Find where the given text appears and provide that cell's center as [X, Y] coordinate. 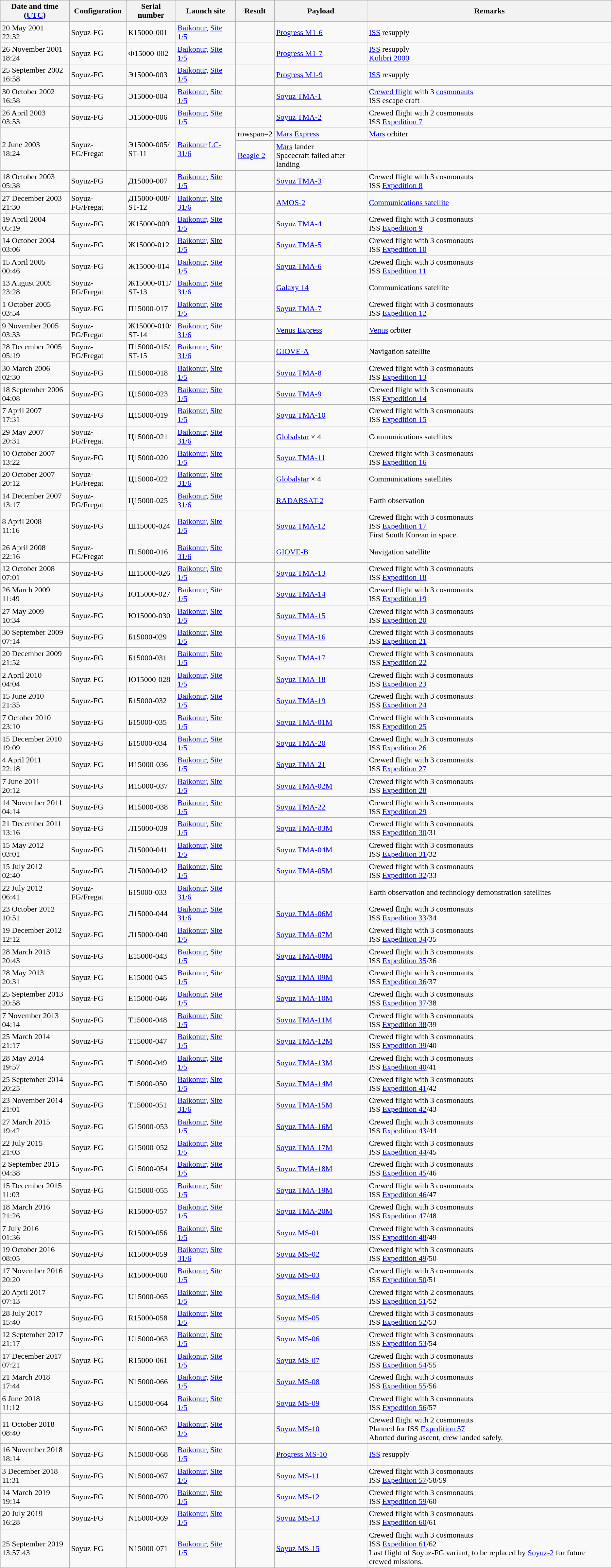
Э15000-004 [151, 96]
30 October 2002 16:58 [35, 96]
Progress M1-6 [321, 32]
Ж15000-014 [151, 266]
R15000-060 [151, 1275]
Soyuz TMA-14 [321, 594]
Ш15000-026 [151, 573]
25 September 2019 13:57:43 [35, 1548]
Crewed flight with 3 cosmonauts ISS Expedition 52/53 [489, 1318]
N15000-071 [151, 1548]
Т15000-049 [151, 1062]
Crewed flight with 3 cosmonauts ISS Expedition 30/31 [489, 828]
Crewed flight with 2 cosmonauts ISS Expedition 51/52 [489, 1297]
Soyuz MS-10 [321, 1429]
Soyuz MS-12 [321, 1497]
Б15000-031 [151, 658]
Soyuz TMA-12 [321, 526]
Crewed flight with 3 cosmonauts ISS Expedition 47/48 [489, 1211]
18 September 2006 04:08 [35, 394]
Crewed flight with 3 cosmonauts ISS Expedition 33/34 [489, 913]
GIOVE-A [321, 351]
Soyuz MS-02 [321, 1254]
Soyuz MS-05 [321, 1318]
16 November 2018 18:14 [35, 1454]
Soyuz TMA-9 [321, 394]
14 November 2011 04:14 [35, 807]
N15000-066 [151, 1382]
Ц15000-023 [151, 394]
N15000-069 [151, 1518]
14 March 2019 19:14 [35, 1497]
11 October 2018 08:40 [35, 1429]
Crewed flight with 3 cosmonauts ISS Expedition 55/56 [489, 1382]
Crewed flight with 3 cosmonauts ISS Expedition 56/57 [489, 1403]
Soyuz TMA-05M [321, 871]
Soyuz TMA-09M [321, 977]
Soyuz TMA-22 [321, 807]
Soyuz TMA-16 [321, 637]
Payload [321, 11]
Crewed flight with 3 cosmonauts ISS Expedition 26 [489, 743]
RADARSAT-2 [321, 500]
17 December 2017 07:21 [35, 1361]
Т15000-048 [151, 1020]
Mars Express [321, 134]
Д15000-008/ST-12 [151, 202]
Soyuz TMA-02M [321, 786]
Soyuz TMA-10M [321, 999]
G15000-053 [151, 1126]
12 October 2008 07:01 [35, 573]
T15000-051 [151, 1105]
28 July 2017 15:40 [35, 1318]
17 November 2016 20:20 [35, 1275]
21 March 2018 17:44 [35, 1382]
Soyuz MS-09 [321, 1403]
29 May 2007 20:31 [35, 436]
Crewed flight with 3 cosmonauts ISS Expedition 34/35 [489, 935]
Soyuz TMA-10 [321, 415]
К15000-001 [151, 32]
N15000-062 [151, 1429]
Mars lander Spacecraft failed after landing [321, 155]
Б15000-034 [151, 743]
Soyuz MS-03 [321, 1275]
28 May 2013 20:31 [35, 977]
Crewed flight with 3 cosmonauts ISS Expedition 15 [489, 415]
N15000-067 [151, 1476]
15 April 2005 00:46 [35, 266]
Е15000-046 [151, 999]
GIOVE-B [321, 551]
27 December 2003 21:30 [35, 202]
Beagle 2 [255, 155]
26 April 2003 03:53 [35, 117]
30 March 2006 02:30 [35, 373]
Crewed flight with 3 cosmonauts ISS Expedition 48/49 [489, 1232]
7 July 2016 01:36 [35, 1232]
Soyuz MS-06 [321, 1339]
Crewed flight with 3 cosmonauts ISS Expedition 36/37 [489, 977]
Serial number [151, 11]
Б15000-035 [151, 722]
И15000-037 [151, 786]
Crewed flight with 3 cosmonauts ISS Expedition 22 [489, 658]
20 May 2001 22:32 [35, 32]
9 November 2005 03:33 [35, 330]
Ж15000-012 [151, 245]
Soyuz TMA-04M [321, 850]
15 June 2010 21:35 [35, 701]
Earth observation [489, 500]
Soyuz TMA-16M [321, 1126]
AMOS-2 [321, 202]
R15000-058 [151, 1318]
Crewed flight with 3 cosmonauts ISS Expedition 17 First South Korean in space. [489, 526]
25 September 2013 20:58 [35, 999]
23 November 2014 21:01 [35, 1105]
18 October 2003 05:38 [35, 181]
Crewed flight with 3 cosmonauts ISS Expedition 35/36 [489, 956]
28 December 2005 05:19 [35, 351]
Soyuz TMA-17M [321, 1147]
Crewed flight with 3 cosmonauts ISS Expedition 31/32 [489, 850]
Soyuz TMA-14M [321, 1084]
Л15000-044 [151, 913]
Crewed flight with 3 cosmonauts ISS Expedition 44/45 [489, 1147]
19 October 2016 08:05 [35, 1254]
22 July 2015 21:03 [35, 1147]
Soyuz TMA-11 [321, 458]
Crewed flight with 3 cosmonauts ISS Expedition 54/55 [489, 1361]
R15000-061 [151, 1361]
Л15000-039 [151, 828]
Crewed flight with 3 cosmonauts ISS Expedition 38/39 [489, 1020]
Soyuz TMA-6 [321, 266]
Soyuz TMA-19M [321, 1190]
Э15000-005/ST-11 [151, 149]
Launch site [206, 11]
19 December 2012 12:12 [35, 935]
П15000-015/ST-15 [151, 351]
Crewed flight with 3 cosmonauts ISS Expedition 37/38 [489, 999]
8 April 2008 11:16 [35, 526]
18 March 2016 21:26 [35, 1211]
Date and time (UTC) [35, 11]
Crewed flight with 3 cosmonauts ISS Expedition 45/46 [489, 1169]
Л15000-041 [151, 850]
П15000-017 [151, 309]
Т15000-050 [151, 1084]
Crewed flight with 3 cosmonauts ISS Expedition 10 [489, 245]
28 May 2014 19:57 [35, 1062]
Soyuz TMA-07M [321, 935]
Э15000-006 [151, 117]
20 July 2019 16:28 [35, 1518]
Baikonur LC-31/6 [206, 149]
Crewed flight with 3 cosmonauts ISS Expedition 50/51 [489, 1275]
Ц15000-020 [151, 458]
Crewed flight with 3 cosmonauts ISS Expedition 32/33 [489, 871]
Д15000-007 [151, 181]
Soyuz MS-11 [321, 1476]
2 June 2003 18:24 [35, 149]
21 December 2011 13:16 [35, 828]
15 July 2012 02:40 [35, 871]
Crewed flight with 3 cosmonauts ISS Expedition 43/44 [489, 1126]
Crewed flight with 3 cosmonauts ISS Expedition 42/43 [489, 1105]
Soyuz TMA-11M [321, 1020]
10 October 2007 13:22 [35, 458]
7 October 2010 23:10 [35, 722]
Crewed flight with 3 cosmonauts ISS Expedition 19 [489, 594]
Crewed flight with 3 cosmonauts ISS Expedition 61/62 Last flight of Soyuz-FG variant, to be replaced by Soyuz-2 for future crewed missions. [489, 1548]
26 April 2008 22:16 [35, 551]
Configuration [98, 11]
Remarks [489, 11]
Soyuz TMA-2 [321, 117]
Crewed flight with 3 cosmonauts ISS Expedition 16 [489, 458]
20 October 2007 20:12 [35, 479]
22 July 2012 06:41 [35, 892]
R15000-056 [151, 1232]
Crewed flight with 3 cosmonauts ISS Expedition 59/60 [489, 1497]
3 December 2018 11:31 [35, 1476]
Ш15000-024 [151, 526]
G15000-054 [151, 1169]
7 November 2013 04:14 [35, 1020]
Crewed flight with 3 cosmonauts ISS Expedition 27 [489, 765]
Progress M1-7 [321, 54]
Soyuz TMA-12M [321, 1041]
Crewed flight with 3 cosmonauts ISS Expedition 8 [489, 181]
Crewed flight with 3 cosmonauts ISS Expedition 39/40 [489, 1041]
Soyuz MS-01 [321, 1232]
1 October 2005 03:54 [35, 309]
Ю15000-027 [151, 594]
Ю15000-030 [151, 616]
Progress MS-10 [321, 1454]
26 November 2001 18:24 [35, 54]
Earth observation and technology demonstration satellites [489, 892]
Crewed flight with 3 cosmonauts ISS Expedition 20 [489, 616]
Е15000-045 [151, 977]
25 September 2014 20:25 [35, 1084]
Soyuz TMA-21 [321, 765]
Mars orbiter [489, 134]
R15000-057 [151, 1211]
Soyuz TMA-3 [321, 181]
Soyuz TMA-08M [321, 956]
30 September 2009 07:14 [35, 637]
Ц15000-019 [151, 415]
Soyuz TMA-03M [321, 828]
7 June 2011 20:12 [35, 786]
Soyuz TMA-13M [321, 1062]
13 August 2005 23:28 [35, 288]
Soyuz TMA-18 [321, 680]
Crewed flight with 3 cosmonauts ISS Expedition 40/41 [489, 1062]
Crewed flight with 3 cosmonauts ISS Expedition 13 [489, 373]
Crewed flight with 3 cosmonauts ISS Expedition 23 [489, 680]
Ц15000-025 [151, 500]
Venus orbiter [489, 330]
Crewed flight with 3 cosmonauts ISS Expedition 18 [489, 573]
15 May 2012 03:01 [35, 850]
Ж15000-010/ST-14 [151, 330]
15 December 2010 19:09 [35, 743]
7 April 2007 17:31 [35, 415]
Crewed flight with 3 cosmonauts ISS Expedition 28 [489, 786]
Ц15000-021 [151, 436]
Crewed flight with 3 cosmonauts ISS Expedition 12 [489, 309]
Crewed flight with 2 cosmonauts ISS Expedition 7 [489, 117]
Crewed flight with 3 cosmonauts ISS Expedition 25 [489, 722]
4 April 2011 22:18 [35, 765]
Crewed flight with 3 cosmonauts ISS escape craft [489, 96]
12 September 2017 21:17 [35, 1339]
Crewed flight with 3 cosmonauts ISS Expedition 57/58/59 [489, 1476]
Crewed flight with 3 cosmonauts ISS Expedition 14 [489, 394]
Soyuz MS-15 [321, 1548]
Venus Express [321, 330]
Crewed flight with 3 cosmonauts ISS Expedition 46/47 [489, 1190]
15 December 2015 11:03 [35, 1190]
Ю15000-028 [151, 680]
Soyuz TMA-8 [321, 373]
Crewed flight with 3 cosmonauts ISS Expedition 9 [489, 224]
6 June 2018 11:12 [35, 1403]
26 March 2009 11:49 [35, 594]
Soyuz TMA-15 [321, 616]
2 September 2015 04:38 [35, 1169]
2 April 2010 04:04 [35, 680]
14 October 2004 03:06 [35, 245]
19 April 2004 05:19 [35, 224]
U15000-063 [151, 1339]
Ж15000-009 [151, 224]
Soyuz TMA-5 [321, 245]
Crewed flight with 3 cosmonauts ISS Expedition 29 [489, 807]
Soyuz TMA-13 [321, 573]
Б15000-033 [151, 892]
Soyuz MS-08 [321, 1382]
27 May 2009 10:34 [35, 616]
Э15000-003 [151, 75]
Crewed flight with 3 cosmonauts ISS Expedition 21 [489, 637]
И15000-038 [151, 807]
Crewed flight with 3 cosmonauts ISS Expedition 41/42 [489, 1084]
25 March 2014 21:17 [35, 1041]
20 December 2009 21:52 [35, 658]
Galaxy 14 [321, 288]
U15000-064 [151, 1403]
Result [255, 11]
П15000-016 [151, 551]
27 March 2015 19:42 [35, 1126]
Soyuz TMA-20 [321, 743]
Soyuz TMA-01M [321, 722]
14 December 2007 13:17 [35, 500]
Б15000-029 [151, 637]
Crewed flight with 3 cosmonauts ISS Expedition 24 [489, 701]
20 April 2017 07:13 [35, 1297]
G15000-052 [151, 1147]
G15000-055 [151, 1190]
И15000-036 [151, 765]
Soyuz TMA-19 [321, 701]
Л15000-040 [151, 935]
N15000-070 [151, 1497]
Soyuz TMA-4 [321, 224]
Soyuz TMA-06M [321, 913]
Soyuz TMA-7 [321, 309]
Crewed flight with 3 cosmonauts ISS Expedition 53/54 [489, 1339]
R15000-059 [151, 1254]
ISS resupply Kolibri 2000 [489, 54]
Progress M1-9 [321, 75]
Ц15000-022 [151, 479]
Crewed flight with 3 cosmonauts ISS Expedition 11 [489, 266]
28 March 2013 20:43 [35, 956]
Soyuz MS-07 [321, 1361]
Б15000-032 [151, 701]
U15000-065 [151, 1297]
25 September 2002 16:58 [35, 75]
N15000-068 [151, 1454]
Soyuz MS-04 [321, 1297]
Crewed flight with 3 cosmonauts ISS Expedition 49/50 [489, 1254]
Е15000-043 [151, 956]
Т15000-047 [151, 1041]
Soyuz TMA-15M [321, 1105]
Soyuz TMA-17 [321, 658]
Crewed flight with 3 cosmonauts ISS Expedition 60/61 [489, 1518]
Soyuz TMA-1 [321, 96]
Soyuz TMA-20M [321, 1211]
Crewed flight with 2 cosmonauts Planned for ISS Expedition 57 Aborted during ascent, crew landed safely. [489, 1429]
23 October 2012 10:51 [35, 913]
rowspan=2 [255, 134]
Ф15000-002 [151, 54]
Ж15000-011/ST-13 [151, 288]
П15000-018 [151, 373]
Soyuz MS-13 [321, 1518]
Soyuz TMA-18M [321, 1169]
Л15000-042 [151, 871]
